Detect which cell encompasses the target text, then output its (X, Y) center coordinate. 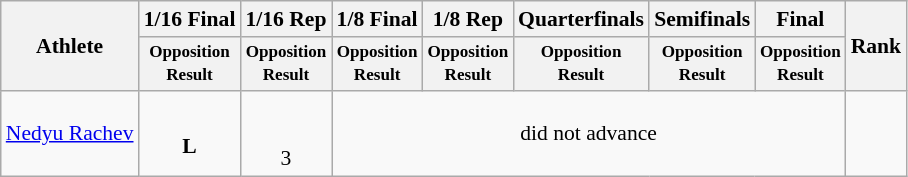
Athlete (70, 46)
L (190, 134)
Rank (876, 46)
Nedyu Rachev (70, 134)
1/8 Rep (468, 19)
1/16 Rep (286, 19)
1/16 Final (190, 19)
did not advance (589, 134)
1/8 Final (378, 19)
3 (286, 134)
Semifinals (702, 19)
Final (800, 19)
Quarterfinals (581, 19)
